For the text-containing cell, return its midpoint in (X, Y) coordinate format. 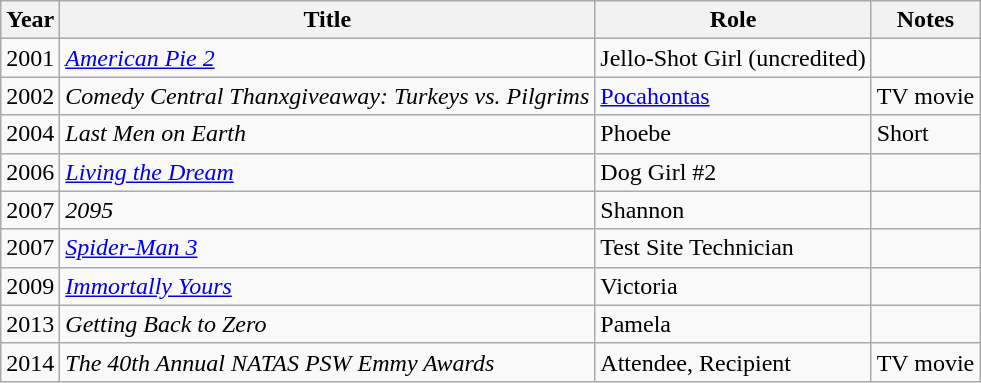
Short (926, 134)
Victoria (733, 286)
2006 (30, 172)
The 40th Annual NATAS PSW Emmy Awards (328, 362)
Jello-Shot Girl (uncredited) (733, 58)
2001 (30, 58)
Title (328, 20)
Last Men on Earth (328, 134)
Immortally Yours (328, 286)
2002 (30, 96)
2014 (30, 362)
Spider-Man 3 (328, 248)
2013 (30, 324)
Role (733, 20)
2004 (30, 134)
Phoebe (733, 134)
Comedy Central Thanxgiveaway: Turkeys vs. Pilgrims (328, 96)
2009 (30, 286)
Attendee, Recipient (733, 362)
Living the Dream (328, 172)
Pamela (733, 324)
Test Site Technician (733, 248)
Getting Back to Zero (328, 324)
Year (30, 20)
Notes (926, 20)
American Pie 2 (328, 58)
Dog Girl #2 (733, 172)
Shannon (733, 210)
2095 (328, 210)
Pocahontas (733, 96)
